Capture the cell that displays the provided text and extract its (X, Y) central coordinate. 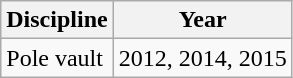
2012, 2014, 2015 (202, 58)
Pole vault (57, 58)
Discipline (57, 20)
Year (202, 20)
